Return the (X, Y) coordinate for the center point of the cell that contains the specified text.  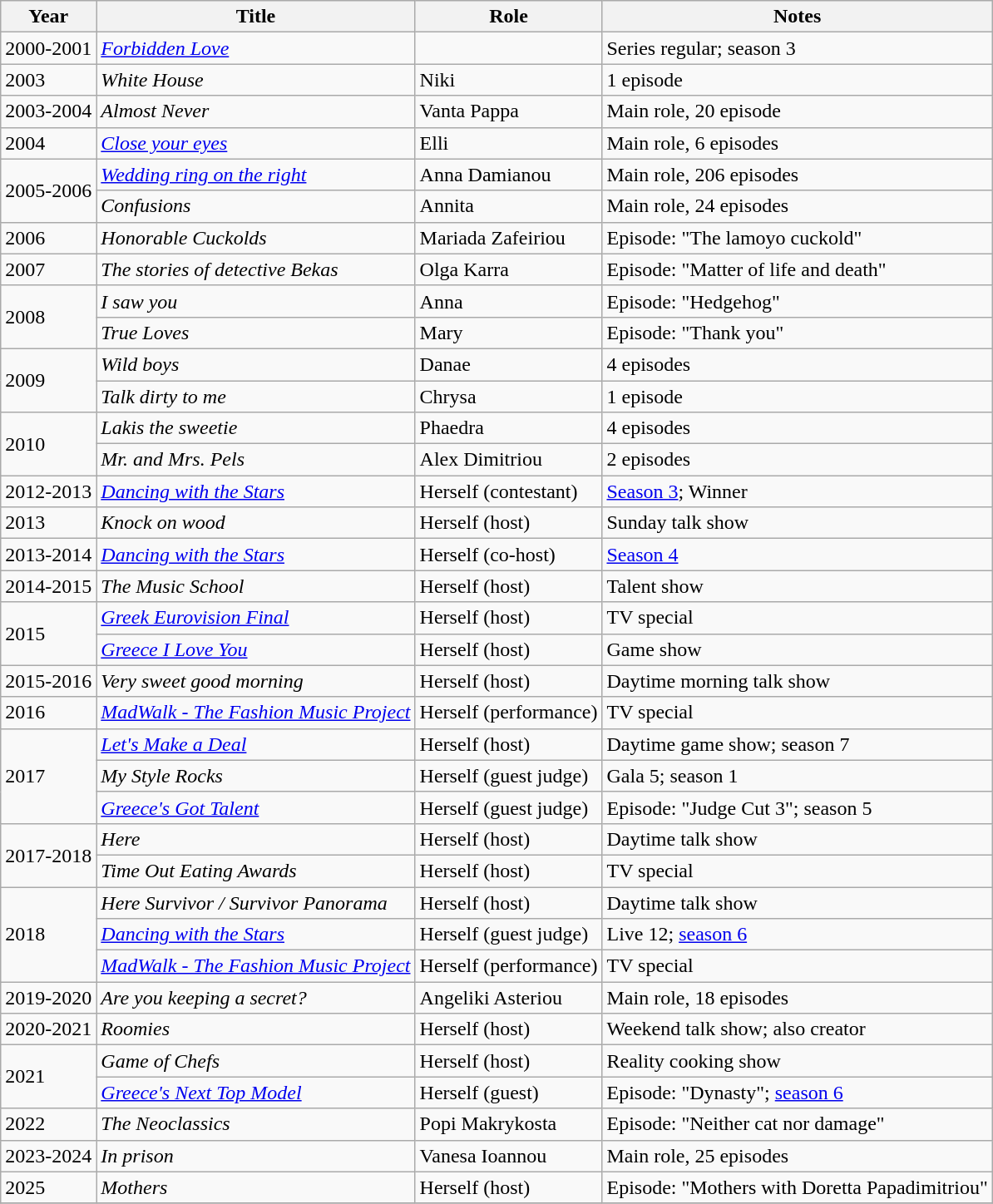
Confusions (256, 206)
Main role, 18 episodes (797, 998)
2 episodes (797, 460)
Τhe stories of detective Bekas (256, 269)
My Style Rocks (256, 776)
The Neoclassics (256, 1124)
Popi Makrykosta (509, 1124)
Very sweet good morning (256, 681)
Almost Never (256, 111)
Episode: "Hedgehog" (797, 301)
Episode: "Mothers with Doretta Papadimitriou" (797, 1187)
2023-2024 (48, 1156)
Phaedra (509, 428)
Anna Damianou (509, 175)
2009 (48, 380)
Daytime morning talk show (797, 681)
2015-2016 (48, 681)
Talent show (797, 586)
Greece I Love You (256, 649)
Series regular; season 3 (797, 48)
Time Out Eating Awards (256, 871)
Episode: "Dynasty"; season 6 (797, 1093)
Episode: "Neither cat nor damage" (797, 1124)
Greek Eurovision Final (256, 618)
2007 (48, 269)
Close your eyes (256, 143)
Title (256, 17)
Year (48, 17)
Wedding ring on the right (256, 175)
Game of Chefs (256, 1061)
Greece's Got Talent (256, 807)
Weekend talk show; also creator (797, 1029)
2012-2013 (48, 491)
2018 (48, 934)
Let's Make a Deal (256, 744)
Main role, 25 episodes (797, 1156)
Reality cooking show (797, 1061)
2014-2015 (48, 586)
White House (256, 80)
Mary (509, 333)
Season 4 (797, 555)
Alex Dimitriou (509, 460)
2017-2018 (48, 855)
Main role, 24 episodes (797, 206)
Main role, 6 episodes (797, 143)
Greece's Next Top Model (256, 1093)
Sunday talk show (797, 523)
2013-2014 (48, 555)
Herself (co-host) (509, 555)
2015 (48, 634)
2000-2001 (48, 48)
Talk dirty to me (256, 397)
Honorable Cuckolds (256, 238)
2013 (48, 523)
Vanesa Ioannou (509, 1156)
Herself (contestant) (509, 491)
Lakis the sweetie (256, 428)
Episode: "Thank you" (797, 333)
Here Survivor / Survivor Panorama (256, 902)
2022 (48, 1124)
Are you keeping a secret? (256, 998)
Season 3; Winner (797, 491)
Mariada Zafeiriou (509, 238)
2006 (48, 238)
2010 (48, 444)
Mothers (256, 1187)
Olga Karra (509, 269)
Gala 5; season 1 (797, 776)
Chrysa (509, 397)
Vanta Pappa (509, 111)
2020-2021 (48, 1029)
2003-2004 (48, 111)
In prison (256, 1156)
Roomies (256, 1029)
Episode: "Matter of life and death" (797, 269)
2016 (48, 713)
Angeliki Asteriou (509, 998)
Notes (797, 17)
Annita (509, 206)
2004 (48, 143)
Role (509, 17)
2017 (48, 776)
The Music School (256, 586)
Danae (509, 364)
Main role, 206 episodes (797, 175)
Main role, 20 episode (797, 111)
Elli (509, 143)
2005-2006 (48, 190)
True Loves (256, 333)
Niki (509, 80)
Anna (509, 301)
Episode: "Judge Cut 3"; season 5 (797, 807)
Game show (797, 649)
2008 (48, 317)
Live 12; season 6 (797, 935)
Episode: "The lamoyo cuckold" (797, 238)
2025 (48, 1187)
Here (256, 839)
Mr. and Mrs. Pels (256, 460)
2019-2020 (48, 998)
I saw you (256, 301)
Herself (guest) (509, 1093)
Κnock on wood (256, 523)
Wild boys (256, 364)
Daytime game show; season 7 (797, 744)
Forbidden Love (256, 48)
2003 (48, 80)
2021 (48, 1077)
